Detect which cell encompasses the target text, then output its (x, y) center coordinate. 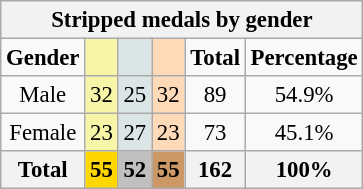
Female (43, 133)
45.1% (304, 133)
54.9% (304, 95)
100% (304, 170)
Male (43, 95)
25 (134, 95)
Gender (43, 58)
52 (134, 170)
73 (215, 133)
162 (215, 170)
Stripped medals by gender (182, 20)
89 (215, 95)
27 (134, 133)
Percentage (304, 58)
